Extract the [x, y] coordinate from the center of the cell holding the provided text.  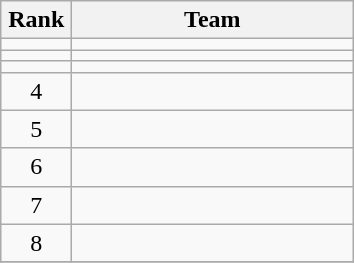
Team [212, 20]
8 [36, 243]
Rank [36, 20]
6 [36, 167]
4 [36, 91]
7 [36, 205]
5 [36, 129]
